Locate the cell with the specified text and output its (X, Y) center coordinate. 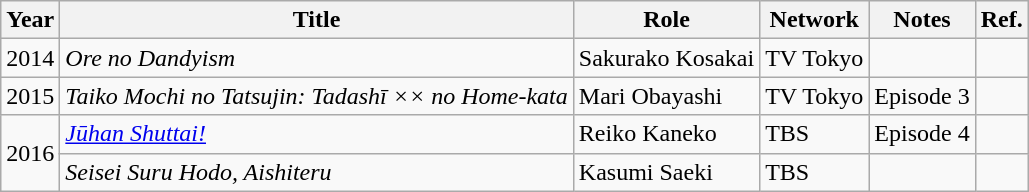
Sakurako Kosakai (666, 58)
Seisei Suru Hodo, Aishiteru (316, 172)
Mari Obayashi (666, 96)
Notes (922, 20)
Episode 3 (922, 96)
Taiko Mochi no Tatsujin: Tadashī ×× no Home-kata (316, 96)
2014 (30, 58)
Title (316, 20)
Reiko Kaneko (666, 134)
Jūhan Shuttai! (316, 134)
2016 (30, 153)
Ore no Dandyism (316, 58)
Kasumi Saeki (666, 172)
Ref. (1002, 20)
Episode 4 (922, 134)
Network (814, 20)
Role (666, 20)
2015 (30, 96)
Year (30, 20)
